For the text-containing cell, return its midpoint in [x, y] coordinate format. 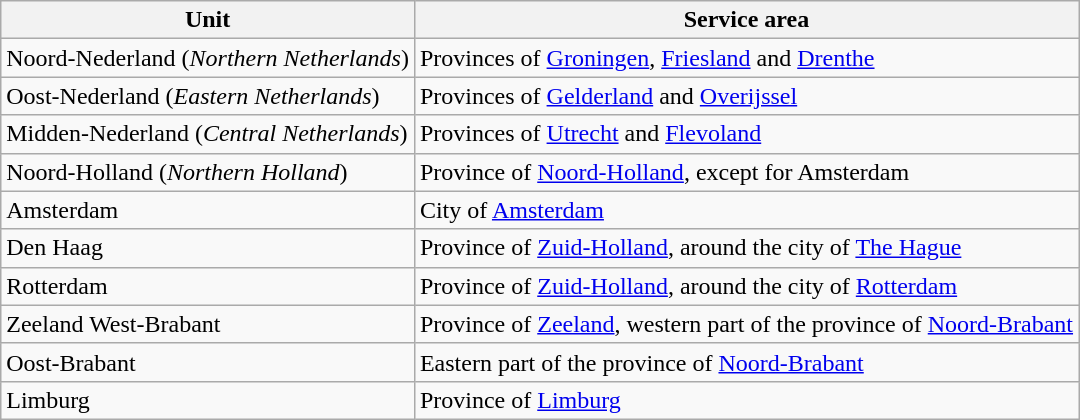
Oost-Brabant [208, 362]
Noord-Holland (Northern Holland) [208, 172]
Provinces of Utrecht and Flevoland [746, 134]
Rotterdam [208, 286]
Zeeland West-Brabant [208, 324]
Noord-Nederland (Northern Netherlands) [208, 58]
Province of Zeeland, western part of the province of Noord-Brabant [746, 324]
Unit [208, 20]
Province of Zuid-Holland, around the city of Rotterdam [746, 286]
Provinces of Groningen, Friesland and Drenthe [746, 58]
Province of Zuid-Holland, around the city of The Hague [746, 248]
Province of Noord-Holland, except for Amsterdam [746, 172]
Den Haag [208, 248]
Eastern part of the province of Noord-Brabant [746, 362]
Oost-Nederland (Eastern Netherlands) [208, 96]
Midden-Nederland (Central Netherlands) [208, 134]
Amsterdam [208, 210]
Province of Limburg [746, 400]
Provinces of Gelderland and Overijssel [746, 96]
City of Amsterdam [746, 210]
Service area [746, 20]
Limburg [208, 400]
